Detect which cell encompasses the target text, then output its [X, Y] center coordinate. 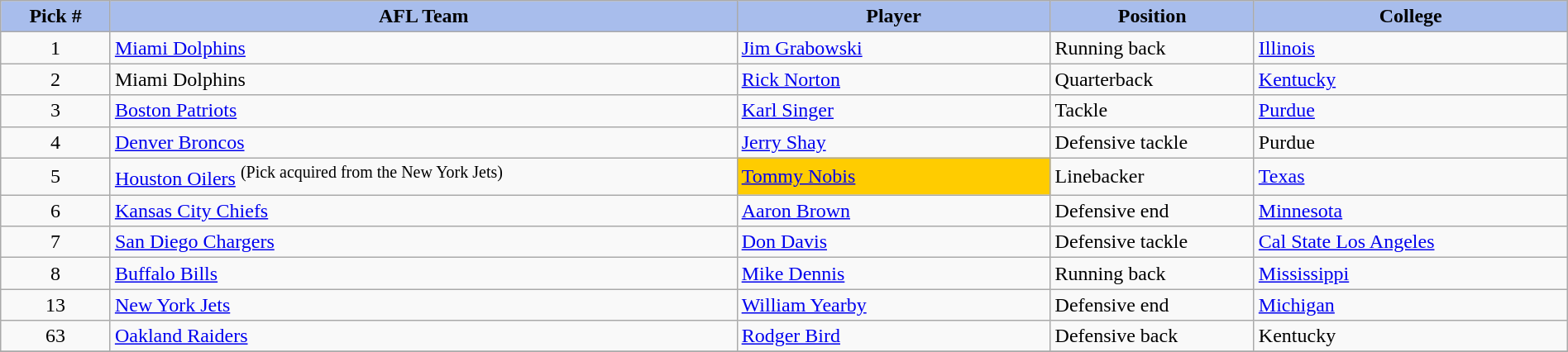
8 [56, 274]
New York Jets [423, 305]
Aaron Brown [893, 211]
Boston Patriots [423, 111]
Karl Singer [893, 111]
College [1411, 17]
San Diego Chargers [423, 242]
Kansas City Chiefs [423, 211]
Rick Norton [893, 79]
William Yearby [893, 305]
Texas [1411, 177]
13 [56, 305]
4 [56, 142]
Illinois [1411, 48]
Linebacker [1152, 177]
Cal State Los Angeles [1411, 242]
5 [56, 177]
Oakland Raiders [423, 336]
7 [56, 242]
Don Davis [893, 242]
Jim Grabowski [893, 48]
Minnesota [1411, 211]
Buffalo Bills [423, 274]
Rodger Bird [893, 336]
Mike Dennis [893, 274]
Tackle [1152, 111]
Houston Oilers (Pick acquired from the New York Jets) [423, 177]
2 [56, 79]
63 [56, 336]
Jerry Shay [893, 142]
Tommy Nobis [893, 177]
AFL Team [423, 17]
1 [56, 48]
Defensive back [1152, 336]
Michigan [1411, 305]
Pick # [56, 17]
Denver Broncos [423, 142]
Player [893, 17]
Mississippi [1411, 274]
Position [1152, 17]
6 [56, 211]
Quarterback [1152, 79]
3 [56, 111]
